Capture the cell that displays the provided text and extract its [x, y] central coordinate. 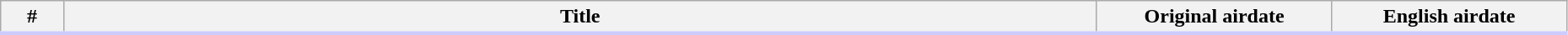
English airdate [1449, 17]
# [32, 17]
Original airdate [1214, 17]
Title [580, 17]
